Identify which cell holds the provided text, then report its (x, y) central coordinate. 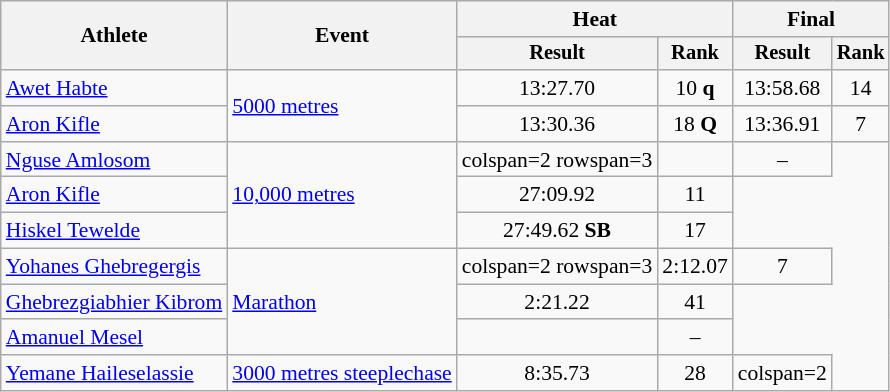
Yemane Haileselassie (114, 373)
Hiskel Tewelde (114, 231)
3000 metres steeplechase (342, 373)
Nguse Amlosom (114, 160)
10,000 metres (342, 196)
Athlete (114, 36)
17 (694, 231)
41 (694, 302)
13:27.70 (558, 88)
colspan=2 (782, 373)
27:09.92 (558, 195)
Awet Habte (114, 88)
14 (861, 88)
Event (342, 36)
27:49.62 SB (558, 231)
Final (812, 19)
Amanuel Mesel (114, 338)
Ghebrezgiabhier Kibrom (114, 302)
2:12.07 (694, 267)
2:21.22 (558, 302)
13:36.91 (782, 124)
11 (694, 195)
13:30.36 (558, 124)
Heat (595, 19)
Yohanes Ghebregergis (114, 267)
5000 metres (342, 106)
8:35.73 (558, 373)
Marathon (342, 302)
10 q (694, 88)
13:58.68 (782, 88)
18 Q (694, 124)
28 (694, 373)
